Return the (x, y) coordinate for the center point of the cell that contains the specified text.  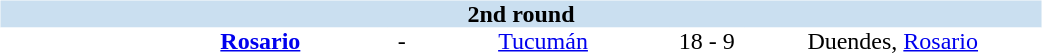
18 - 9 (707, 42)
- (402, 42)
Duendes, Rosario (893, 42)
Tucumán (544, 42)
Rosario (260, 42)
2nd round (520, 14)
